Pinpoint the cell where the given text exists, returning its [x, y] midpoint coordinate. 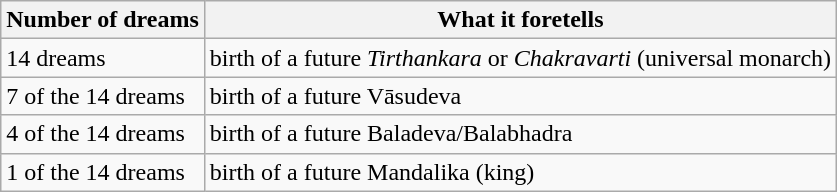
Number of dreams [103, 20]
14 dreams [103, 58]
birth of a future Mandalika (king) [520, 172]
birth of a future Vāsudeva [520, 96]
1 of the 14 dreams [103, 172]
birth of a future Tirthankara or Chakravarti (universal monarch) [520, 58]
7 of the 14 dreams [103, 96]
4 of the 14 dreams [103, 134]
What it foretells [520, 20]
birth of a future Baladeva/Balabhadra [520, 134]
